Pinpoint the cell where the given text exists, returning its (x, y) midpoint coordinate. 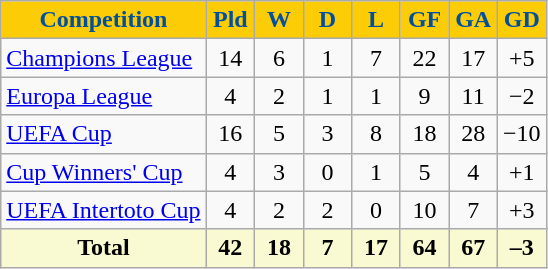
W (280, 20)
UEFA Cup (104, 134)
GD (522, 20)
6 (280, 58)
+5 (522, 58)
UEFA Intertoto Cup (104, 210)
+3 (522, 210)
Pld (230, 20)
−10 (522, 134)
D (328, 20)
GA (474, 20)
10 (424, 210)
28 (474, 134)
64 (424, 248)
42 (230, 248)
L (376, 20)
–3 (522, 248)
16 (230, 134)
−2 (522, 96)
67 (474, 248)
11 (474, 96)
Competition (104, 20)
8 (376, 134)
GF (424, 20)
9 (424, 96)
Total (104, 248)
Champions League (104, 58)
22 (424, 58)
14 (230, 58)
Europa League (104, 96)
+1 (522, 172)
Cup Winners' Cup (104, 172)
